From the cell containing the given text, extract its center point as (X, Y) coordinate. 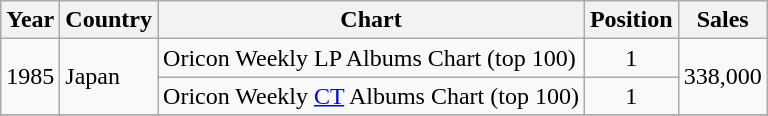
Country (109, 20)
Year (30, 20)
338,000 (722, 77)
Position (631, 20)
Japan (109, 77)
Sales (722, 20)
1985 (30, 77)
Chart (372, 20)
Oricon Weekly CT Albums Chart (top 100) (372, 96)
Oricon Weekly LP Albums Chart (top 100) (372, 58)
